Search for the cell housing the specified text and yield its (X, Y) center coordinate. 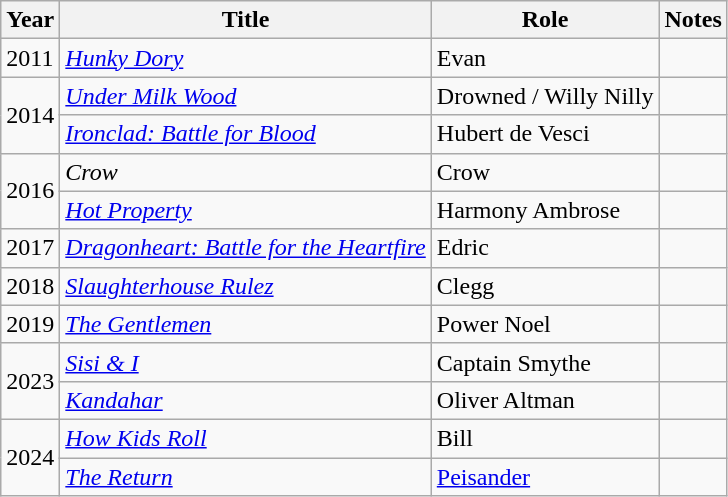
Under Milk Wood (246, 96)
Captain Smythe (545, 362)
Harmony Ambrose (545, 210)
Kandahar (246, 400)
Sisi & I (246, 362)
Power Noel (545, 324)
Edric (545, 248)
Hunky Dory (246, 58)
Slaughterhouse Rulez (246, 286)
Title (246, 20)
The Gentlemen (246, 324)
The Return (246, 477)
2017 (30, 248)
2019 (30, 324)
2014 (30, 115)
Notes (693, 20)
Hubert de Vesci (545, 134)
Ironclad: Battle for Blood (246, 134)
2023 (30, 381)
Oliver Altman (545, 400)
Role (545, 20)
2018 (30, 286)
Drowned / Willy Nilly (545, 96)
Evan (545, 58)
Dragonheart: Battle for the Heartfire (246, 248)
2016 (30, 191)
Clegg (545, 286)
2024 (30, 457)
Hot Property (246, 210)
Bill (545, 438)
How Kids Roll (246, 438)
2011 (30, 58)
Peisander (545, 477)
Year (30, 20)
